Return [x, y] of the center of cell containing provided text 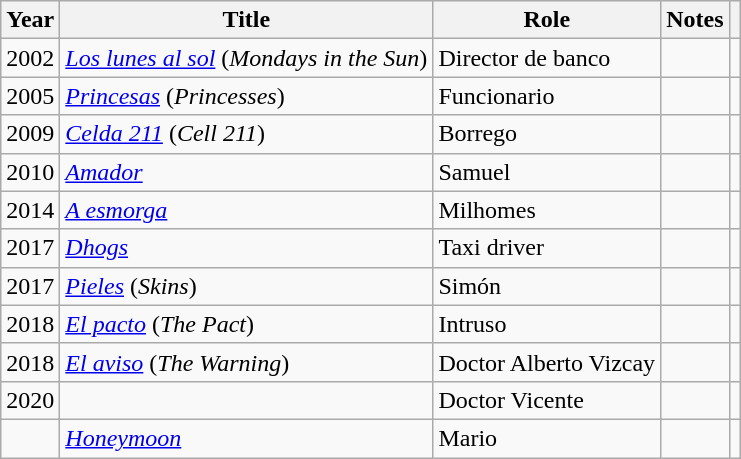
2014 [30, 210]
El aviso (The Warning) [246, 362]
Notes [695, 20]
2005 [30, 96]
Doctor Alberto Vizcay [547, 362]
2010 [30, 172]
Dhogs [246, 248]
2009 [30, 134]
Pieles (Skins) [246, 286]
Mario [547, 438]
Year [30, 20]
Amador [246, 172]
Intruso [547, 324]
Los lunes al sol (Mondays in the Sun) [246, 58]
2020 [30, 400]
2002 [30, 58]
Taxi driver [547, 248]
Title [246, 20]
Doctor Vicente [547, 400]
Honeymoon [246, 438]
Celda 211 (Cell 211) [246, 134]
A esmorga [246, 210]
Samuel [547, 172]
Role [547, 20]
Princesas (Princesses) [246, 96]
Simón [547, 286]
Director de banco [547, 58]
Milhomes [547, 210]
El pacto (The Pact) [246, 324]
Funcionario [547, 96]
Borrego [547, 134]
